For the text-containing cell, return its midpoint in (x, y) coordinate format. 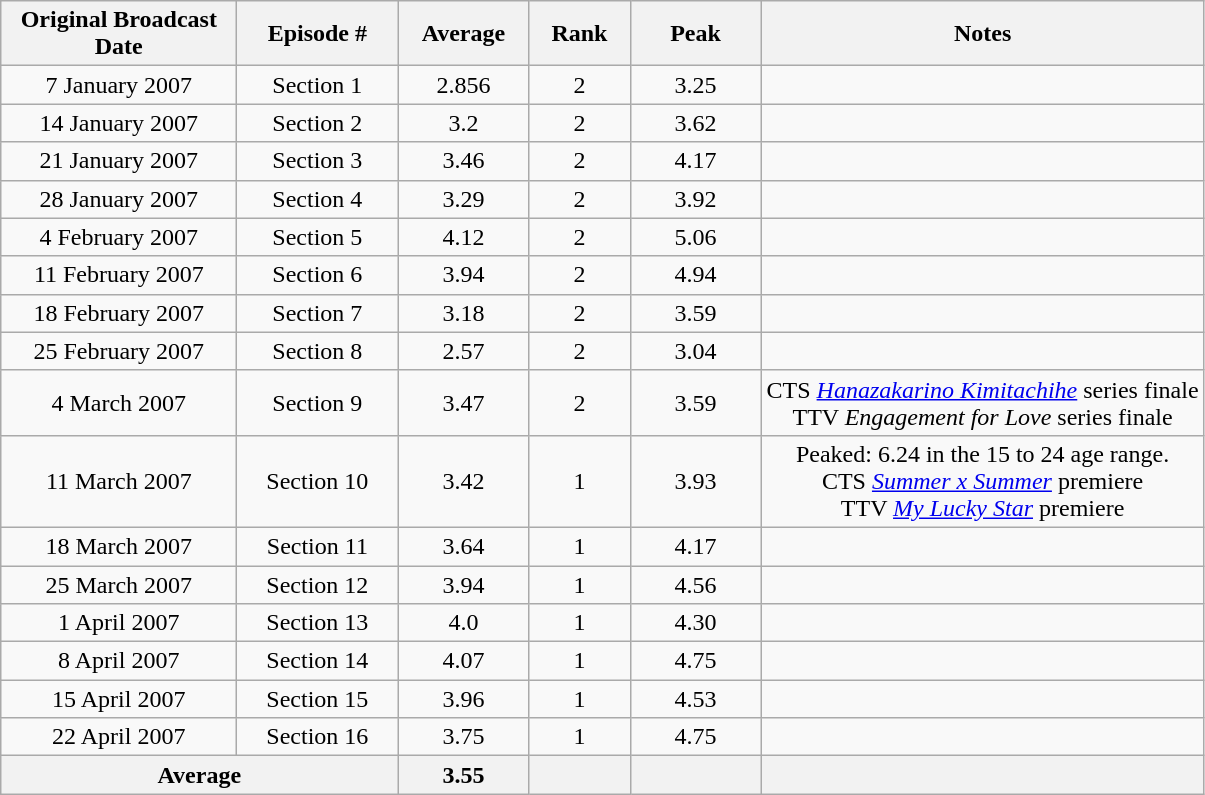
Section 15 (318, 699)
4.56 (696, 585)
28 January 2007 (119, 199)
3.62 (696, 123)
3.75 (464, 737)
8 April 2007 (119, 661)
Episode # (318, 34)
3.18 (464, 313)
18 February 2007 (119, 313)
Section 11 (318, 546)
CTS Hanazakarino Kimitachihe series finaleTTV Engagement for Love series finale (982, 402)
25 February 2007 (119, 351)
Section 7 (318, 313)
Section 9 (318, 402)
2.57 (464, 351)
4.07 (464, 661)
Section 12 (318, 585)
4.0 (464, 623)
3.47 (464, 402)
4.12 (464, 237)
Section 13 (318, 623)
3.64 (464, 546)
11 February 2007 (119, 275)
22 April 2007 (119, 737)
Section 4 (318, 199)
3.92 (696, 199)
3.55 (464, 775)
11 March 2007 (119, 481)
Section 16 (318, 737)
Section 1 (318, 85)
Peak (696, 34)
Original Broadcast Date (119, 34)
Section 8 (318, 351)
2.856 (464, 85)
3.93 (696, 481)
7 January 2007 (119, 85)
15 April 2007 (119, 699)
3.46 (464, 161)
Peaked: 6.24 in the 15 to 24 age range.CTS Summer x Summer premiereTTV My Lucky Star premiere (982, 481)
4 March 2007 (119, 402)
18 March 2007 (119, 546)
Section 6 (318, 275)
Section 2 (318, 123)
Section 5 (318, 237)
1 April 2007 (119, 623)
4.30 (696, 623)
4.94 (696, 275)
5.06 (696, 237)
3.96 (464, 699)
3.04 (696, 351)
Rank (580, 34)
21 January 2007 (119, 161)
Section 14 (318, 661)
4 February 2007 (119, 237)
3.42 (464, 481)
4.53 (696, 699)
Section 10 (318, 481)
Notes (982, 34)
25 March 2007 (119, 585)
14 January 2007 (119, 123)
3.2 (464, 123)
3.25 (696, 85)
3.29 (464, 199)
Section 3 (318, 161)
